Identify which cell holds the provided text, then report its [X, Y] central coordinate. 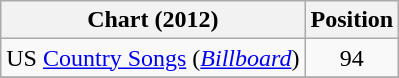
Position [352, 20]
94 [352, 58]
US Country Songs (Billboard) [153, 58]
Chart (2012) [153, 20]
